Scan for the cell matching the given text and deliver its [X, Y] coordinate at center. 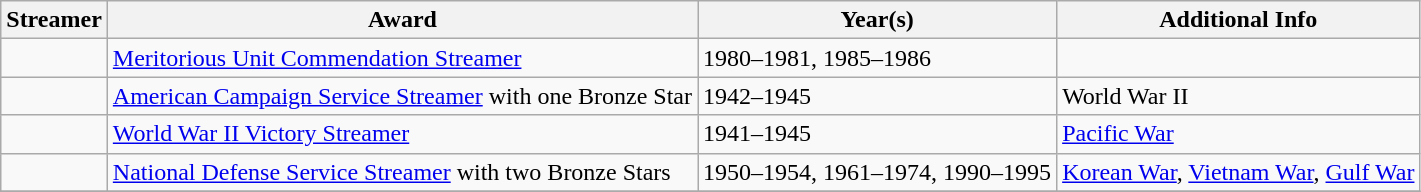
1980–1981, 1985–1986 [878, 58]
World War II [1238, 96]
Additional Info [1238, 20]
Korean War, Vietnam War, Gulf War [1238, 172]
Meritorious Unit Commendation Streamer [402, 58]
1941–1945 [878, 134]
1942–1945 [878, 96]
National Defense Service Streamer with two Bronze Stars [402, 172]
American Campaign Service Streamer with one Bronze Star [402, 96]
Year(s) [878, 20]
Award [402, 20]
World War II Victory Streamer [402, 134]
1950–1954, 1961–1974, 1990–1995 [878, 172]
Streamer [54, 20]
Pacific War [1238, 134]
